Output the [x, y] coordinate of the center of the cell containing the given text.  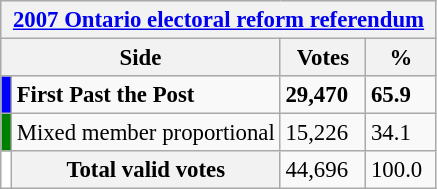
34.1 [402, 133]
44,696 [323, 170]
% [402, 58]
Votes [323, 58]
15,226 [323, 133]
Mixed member proportional [146, 133]
65.9 [402, 95]
Total valid votes [146, 170]
Side [140, 58]
First Past the Post [146, 95]
2007 Ontario electoral reform referendum [219, 20]
29,470 [323, 95]
100.0 [402, 170]
